Search for the cell housing the specified text and yield its (X, Y) center coordinate. 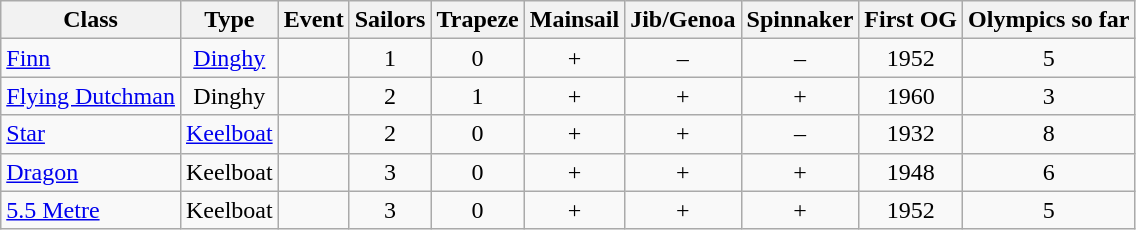
8 (1049, 134)
Mainsail (574, 20)
Jib/Genoa (683, 20)
Event (314, 20)
Sailors (390, 20)
Class (91, 20)
First OG (911, 20)
Type (229, 20)
Spinnaker (800, 20)
Finn (91, 58)
Olympics so far (1049, 20)
Trapeze (478, 20)
1932 (911, 134)
5.5 Metre (91, 210)
6 (1049, 172)
Dragon (91, 172)
1960 (911, 96)
Star (91, 134)
Flying Dutchman (91, 96)
1948 (911, 172)
